Output the (x, y) coordinate of the center of the cell containing the given text.  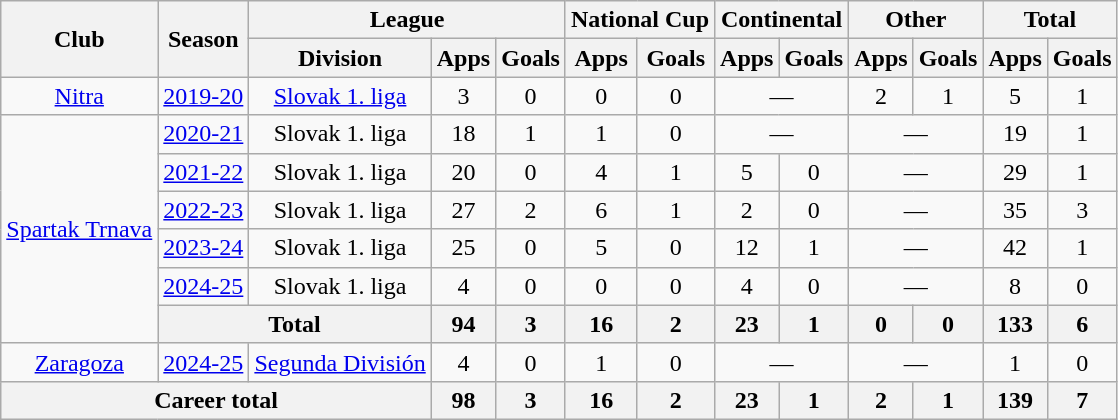
Other (916, 20)
18 (463, 134)
League (408, 20)
Segunda División (340, 362)
8 (1015, 286)
Season (204, 39)
2022-23 (204, 210)
94 (463, 324)
2020-21 (204, 134)
Continental (782, 20)
National Cup (640, 20)
2023-24 (204, 248)
7 (1082, 400)
29 (1015, 172)
Nitra (80, 96)
19 (1015, 134)
35 (1015, 210)
Division (340, 58)
133 (1015, 324)
12 (747, 248)
42 (1015, 248)
Zaragoza (80, 362)
2019-20 (204, 96)
98 (463, 400)
2021-22 (204, 172)
139 (1015, 400)
27 (463, 210)
Career total (216, 400)
20 (463, 172)
Spartak Trnava (80, 229)
Club (80, 39)
25 (463, 248)
